Locate the cell with the specified text and output its [x, y] center coordinate. 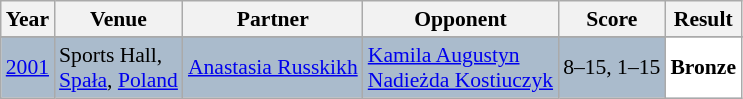
Score [612, 19]
Opponent [460, 19]
Partner [273, 19]
Anastasia Russkikh [273, 68]
Venue [118, 19]
Bronze [703, 68]
8–15, 1–15 [612, 68]
2001 [28, 68]
Result [703, 19]
Year [28, 19]
Kamila Augustyn Nadieżda Kostiuczyk [460, 68]
Sports Hall,Spała, Poland [118, 68]
